Return the (x, y) coordinate for the center point of the cell that contains the specified text.  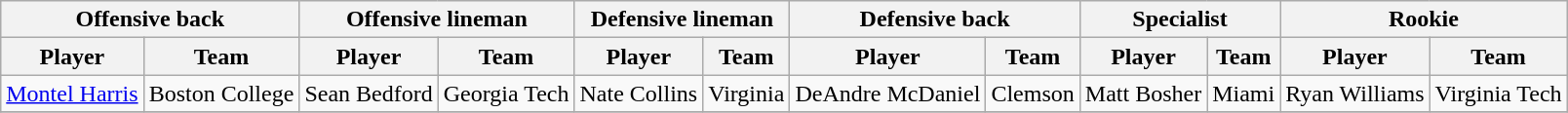
Nate Collins (639, 94)
Defensive lineman (683, 19)
Offensive back (150, 19)
Matt Bosher (1143, 94)
Rookie (1424, 19)
Specialist (1180, 19)
Miami (1244, 94)
Boston College (221, 94)
Georgia Tech (506, 94)
Defensive back (934, 19)
Clemson (1033, 94)
Virginia (747, 94)
Virginia Tech (1498, 94)
Offensive lineman (437, 19)
DeAndre McDaniel (887, 94)
Ryan Williams (1355, 94)
Montel Harris (72, 94)
Sean Bedford (369, 94)
